Determine the [X, Y] coordinate at the center of the cell enclosing the given text.  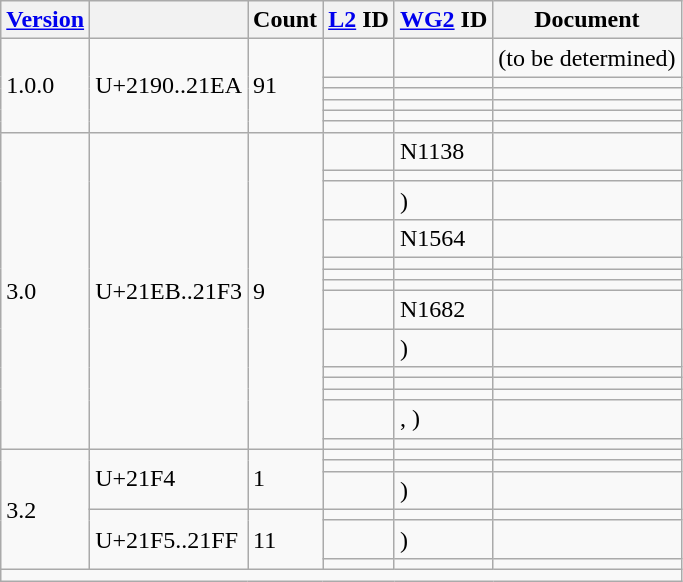
Count [286, 20]
91 [286, 86]
11 [286, 539]
L2 ID [359, 20]
U+21F4 [169, 479]
Version [46, 20]
N1682 [443, 310]
U+2190..21EA [169, 86]
3.0 [46, 290]
WG2 ID [443, 20]
1.0.0 [46, 86]
, ) [443, 419]
N1564 [443, 238]
U+21F5..21FF [169, 539]
N1138 [443, 151]
(to be determined) [587, 58]
1 [286, 479]
3.2 [46, 509]
9 [286, 290]
U+21EB..21F3 [169, 290]
Document [587, 20]
